Return the (X, Y) coordinate for the center point of the cell that contains the specified text.  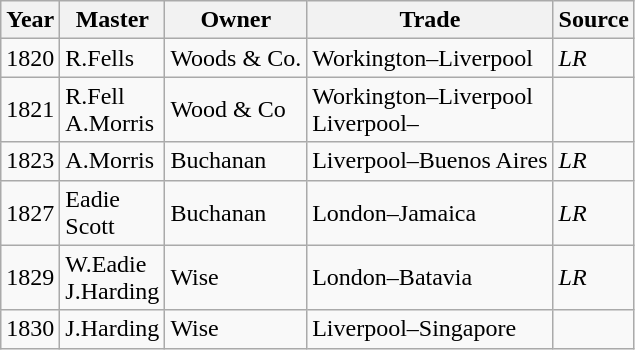
Source (594, 20)
Workington–Liverpool (430, 58)
Workington–LiverpoolLiverpool– (430, 110)
Master (112, 20)
Wood & Co (236, 110)
J.Harding (112, 329)
EadieScott (112, 212)
London–Batavia (430, 278)
London–Jamaica (430, 212)
1827 (30, 212)
1821 (30, 110)
Owner (236, 20)
1823 (30, 161)
R.Fells (112, 58)
1829 (30, 278)
1820 (30, 58)
W.EadieJ.Harding (112, 278)
Year (30, 20)
Liverpool–Buenos Aires (430, 161)
1830 (30, 329)
A.Morris (112, 161)
Trade (430, 20)
Woods & Co. (236, 58)
R.FellA.Morris (112, 110)
Liverpool–Singapore (430, 329)
